Locate the cell with the specified text and output its [x, y] center coordinate. 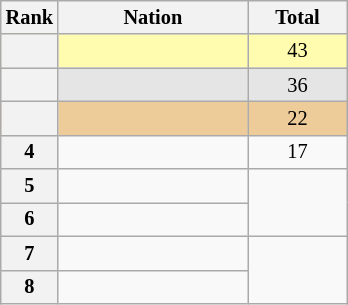
22 [298, 118]
Rank [30, 17]
5 [30, 186]
43 [298, 51]
36 [298, 85]
4 [30, 152]
7 [30, 253]
8 [30, 287]
Total [298, 17]
6 [30, 219]
Nation [153, 17]
17 [298, 152]
